Scan for the cell matching the given text and deliver its [x, y] coordinate at center. 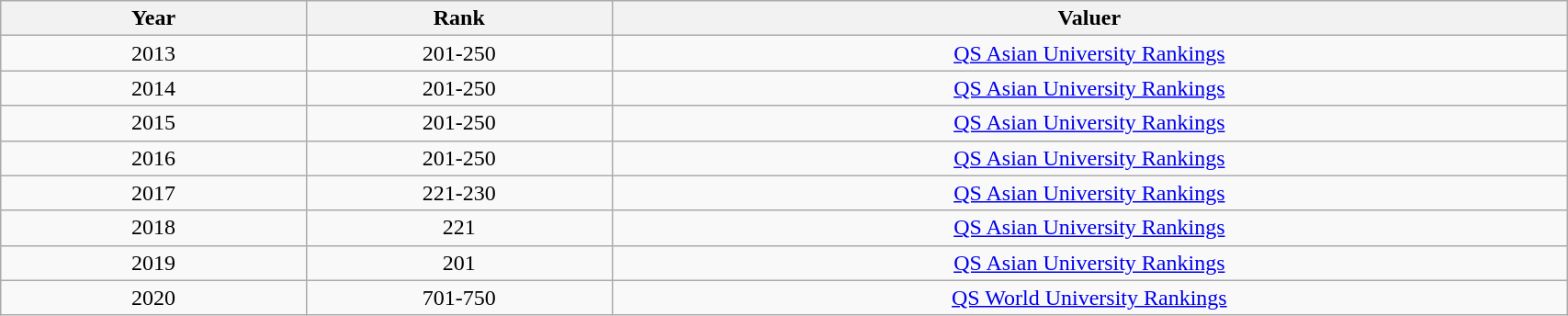
2018 [154, 228]
2019 [154, 263]
Year [154, 18]
2014 [154, 88]
2013 [154, 53]
2020 [154, 298]
Valuer [1089, 18]
2015 [154, 123]
701-750 [459, 298]
2017 [154, 193]
Rank [459, 18]
2016 [154, 158]
201 [459, 263]
221-230 [459, 193]
QS World University Rankings [1089, 298]
221 [459, 228]
